Provide the [X, Y] coordinate of the cell's center where the given text is located.  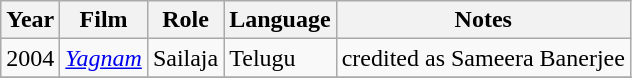
2004 [30, 58]
Language [280, 20]
Role [185, 20]
Yagnam [104, 58]
credited as Sameera Banerjee [483, 58]
Sailaja [185, 58]
Film [104, 20]
Year [30, 20]
Notes [483, 20]
Telugu [280, 58]
